Scan for the cell matching the given text and deliver its (x, y) coordinate at center. 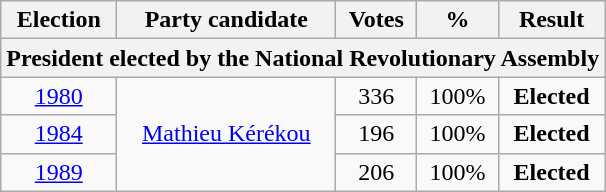
President elected by the National Revolutionary Assembly (303, 58)
Votes (376, 20)
Mathieu Kérékou (226, 134)
206 (376, 172)
Result (551, 20)
336 (376, 96)
1980 (59, 96)
Election (59, 20)
1989 (59, 172)
1984 (59, 134)
Party candidate (226, 20)
% (458, 20)
196 (376, 134)
